Capture the cell that displays the provided text and extract its [x, y] central coordinate. 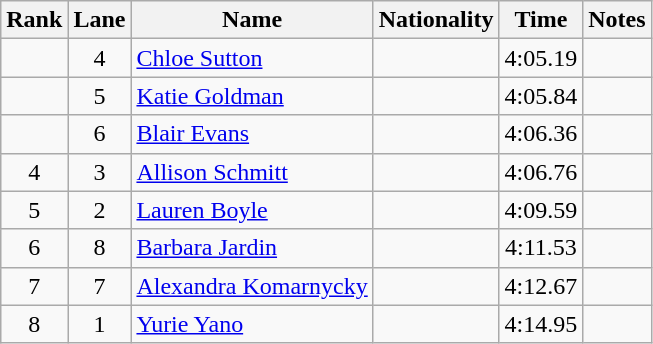
Yurie Yano [252, 324]
Rank [34, 20]
Barbara Jardin [252, 248]
4:06.76 [541, 172]
Lauren Boyle [252, 210]
4:05.19 [541, 58]
Allison Schmitt [252, 172]
Nationality [436, 20]
4:11.53 [541, 248]
Katie Goldman [252, 96]
2 [100, 210]
4:05.84 [541, 96]
Notes [617, 20]
Time [541, 20]
3 [100, 172]
Alexandra Komarnycky [252, 286]
1 [100, 324]
4:09.59 [541, 210]
4:14.95 [541, 324]
Blair Evans [252, 134]
Chloe Sutton [252, 58]
4:12.67 [541, 286]
Lane [100, 20]
4:06.36 [541, 134]
Name [252, 20]
